Scan for the cell matching the given text and deliver its [x, y] coordinate at center. 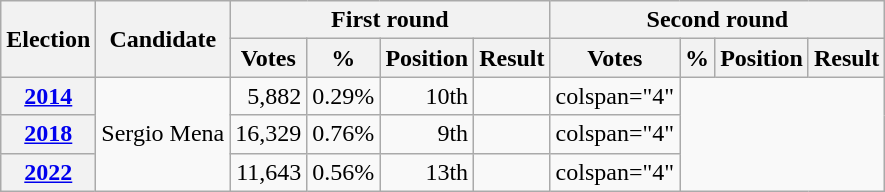
Election [48, 39]
Sergio Mena [163, 134]
9th [427, 134]
2018 [48, 134]
16,329 [268, 134]
Candidate [163, 39]
Second round [718, 20]
13th [427, 172]
0.56% [344, 172]
0.76% [344, 134]
First round [390, 20]
2014 [48, 96]
10th [427, 96]
5,882 [268, 96]
0.29% [344, 96]
2022 [48, 172]
11,643 [268, 172]
